Locate the cell with the specified text and output its [X, Y] center coordinate. 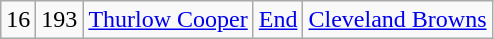
End [278, 20]
193 [60, 20]
Thurlow Cooper [168, 20]
16 [18, 20]
Cleveland Browns [398, 20]
